Search for the cell housing the specified text and yield its (x, y) center coordinate. 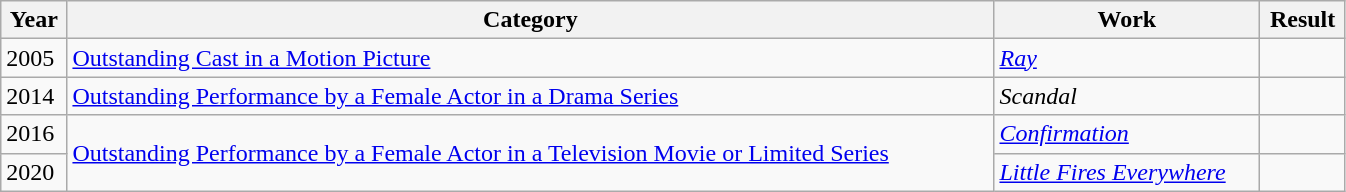
Little Fires Everywhere (1127, 172)
2014 (34, 96)
Year (34, 20)
2005 (34, 58)
2016 (34, 134)
Ray (1127, 58)
Work (1127, 20)
Category (530, 20)
Scandal (1127, 96)
2020 (34, 172)
Outstanding Performance by a Female Actor in a Drama Series (530, 96)
Confirmation (1127, 134)
Outstanding Performance by a Female Actor in a Television Movie or Limited Series (530, 153)
Outstanding Cast in a Motion Picture (530, 58)
Result (1303, 20)
